Determine the [X, Y] coordinate at the center of the cell enclosing the given text.  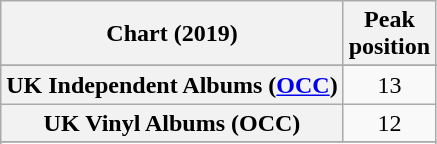
UK Independent Albums (OCC) [172, 85]
Peakposition [389, 34]
12 [389, 123]
Chart (2019) [172, 34]
13 [389, 85]
UK Vinyl Albums (OCC) [172, 123]
